Extract the [X, Y] coordinate from the center of the cell holding the provided text.  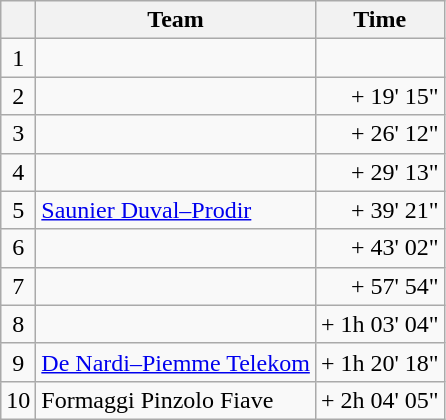
+ 1h 20' 18" [380, 362]
+ 26' 12" [380, 134]
Team [176, 20]
Saunier Duval–Prodir [176, 210]
+ 43' 02" [380, 248]
5 [18, 210]
+ 29' 13" [380, 172]
7 [18, 286]
9 [18, 362]
+ 19' 15" [380, 96]
8 [18, 324]
2 [18, 96]
3 [18, 134]
De Nardi–Piemme Telekom [176, 362]
+ 1h 03' 04" [380, 324]
4 [18, 172]
+ 57' 54" [380, 286]
1 [18, 58]
+ 2h 04' 05" [380, 400]
Formaggi Pinzolo Fiave [176, 400]
10 [18, 400]
Time [380, 20]
6 [18, 248]
+ 39' 21" [380, 210]
